Identify which cell holds the provided text, then report its [X, Y] central coordinate. 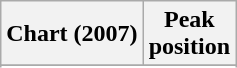
Chart (2007) [72, 34]
Peak position [189, 34]
